Provide the (X, Y) coordinate of the cell's center where the given text is located.  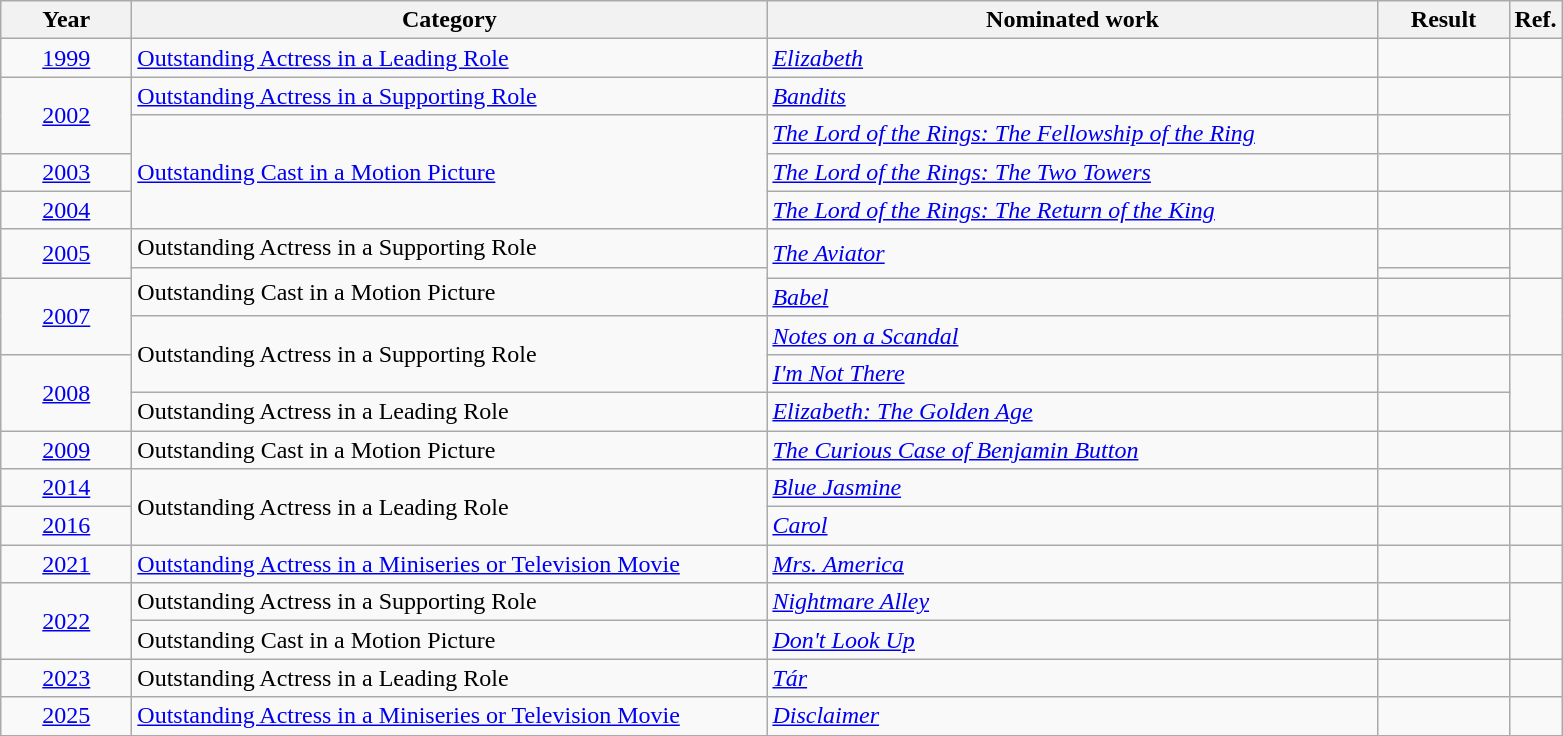
2016 (66, 526)
Year (66, 20)
2005 (66, 254)
2007 (66, 316)
The Lord of the Rings: The Return of the King (1072, 210)
2004 (66, 210)
Category (450, 20)
Ref. (1536, 20)
Blue Jasmine (1072, 488)
2025 (66, 716)
Nominated work (1072, 20)
Elizabeth: The Golden Age (1072, 411)
I'm Not There (1072, 373)
Result (1444, 20)
2023 (66, 678)
2014 (66, 488)
2021 (66, 564)
2003 (66, 172)
Tár (1072, 678)
Notes on a Scandal (1072, 335)
The Aviator (1072, 254)
1999 (66, 58)
The Lord of the Rings: The Two Towers (1072, 172)
Nightmare Alley (1072, 602)
Babel (1072, 297)
Disclaimer (1072, 716)
The Curious Case of Benjamin Button (1072, 449)
Bandits (1072, 96)
2008 (66, 392)
Mrs. America (1072, 564)
The Lord of the Rings: The Fellowship of the Ring (1072, 134)
Carol (1072, 526)
2002 (66, 115)
Don't Look Up (1072, 640)
2009 (66, 449)
Elizabeth (1072, 58)
2022 (66, 621)
